Return (X, Y) of the center of cell containing provided text 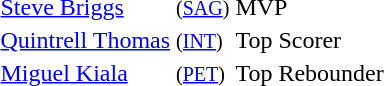
(INT) (203, 40)
